For the text-containing cell, return its midpoint in (x, y) coordinate format. 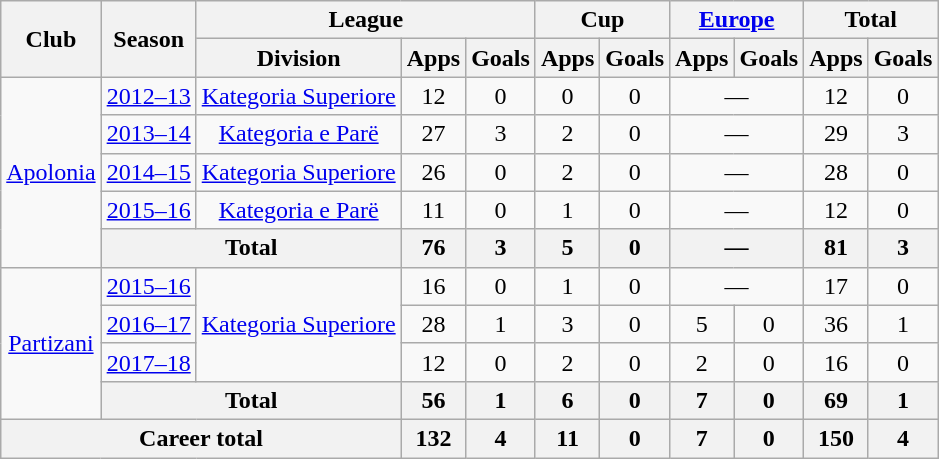
132 (433, 438)
27 (433, 134)
Season (148, 39)
2016–17 (148, 324)
Club (51, 39)
2012–13 (148, 96)
69 (836, 400)
Apolonia (51, 172)
56 (433, 400)
150 (836, 438)
2013–14 (148, 134)
Europe (737, 20)
36 (836, 324)
29 (836, 134)
76 (433, 248)
6 (567, 400)
League (366, 20)
2017–18 (148, 362)
Career total (201, 438)
26 (433, 172)
17 (836, 286)
Partizani (51, 343)
81 (836, 248)
Division (298, 58)
Cup (602, 20)
2014–15 (148, 172)
